Locate the cell with the specified text and output its [x, y] center coordinate. 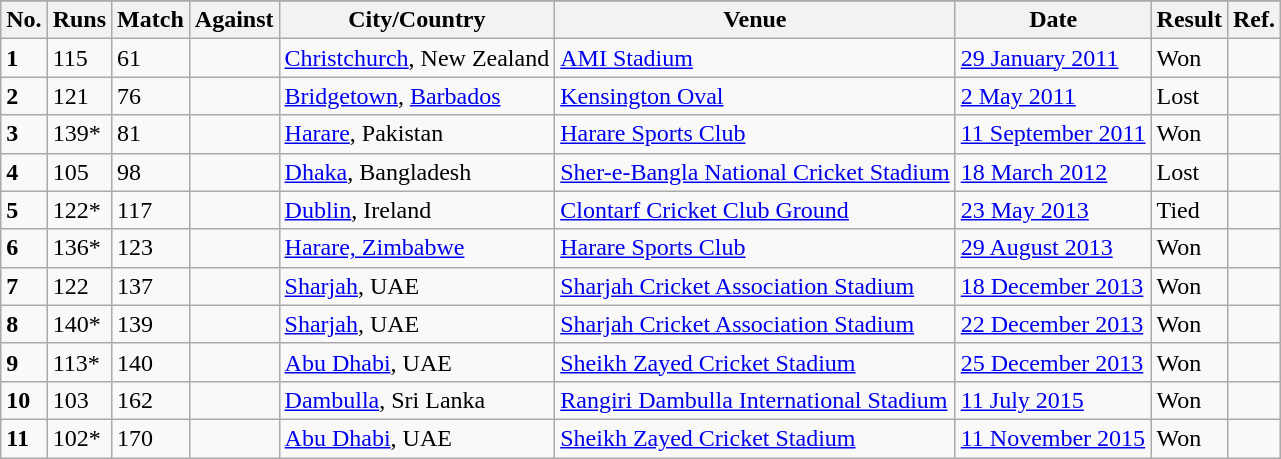
25 December 2013 [1053, 362]
11 [24, 438]
Ref. [1254, 20]
2 [24, 96]
Dambulla, Sri Lanka [417, 400]
139 [151, 324]
61 [151, 58]
139* [79, 134]
Sher-e-Bangla National Cricket Stadium [755, 172]
140 [151, 362]
11 November 2015 [1053, 438]
6 [24, 248]
Harare, Zimbabwe [417, 248]
Dhaka, Bangladesh [417, 172]
105 [79, 172]
Result [1189, 20]
140* [79, 324]
2 May 2011 [1053, 96]
11 September 2011 [1053, 134]
122* [79, 210]
Bridgetown, Barbados [417, 96]
29 January 2011 [1053, 58]
No. [24, 20]
121 [79, 96]
Against [234, 20]
18 December 2013 [1053, 286]
115 [79, 58]
Runs [79, 20]
18 March 2012 [1053, 172]
Rangiri Dambulla International Stadium [755, 400]
5 [24, 210]
81 [151, 134]
29 August 2013 [1053, 248]
137 [151, 286]
136* [79, 248]
170 [151, 438]
Venue [755, 20]
122 [79, 286]
23 May 2013 [1053, 210]
113* [79, 362]
Kensington Oval [755, 96]
Tied [1189, 210]
9 [24, 362]
102* [79, 438]
10 [24, 400]
103 [79, 400]
4 [24, 172]
1 [24, 58]
22 December 2013 [1053, 324]
Date [1053, 20]
Match [151, 20]
Dublin, Ireland [417, 210]
117 [151, 210]
98 [151, 172]
Clontarf Cricket Club Ground [755, 210]
162 [151, 400]
123 [151, 248]
11 July 2015 [1053, 400]
Harare, Pakistan [417, 134]
City/Country [417, 20]
76 [151, 96]
8 [24, 324]
AMI Stadium [755, 58]
3 [24, 134]
7 [24, 286]
Christchurch, New Zealand [417, 58]
